Detect which cell encompasses the target text, then output its (X, Y) center coordinate. 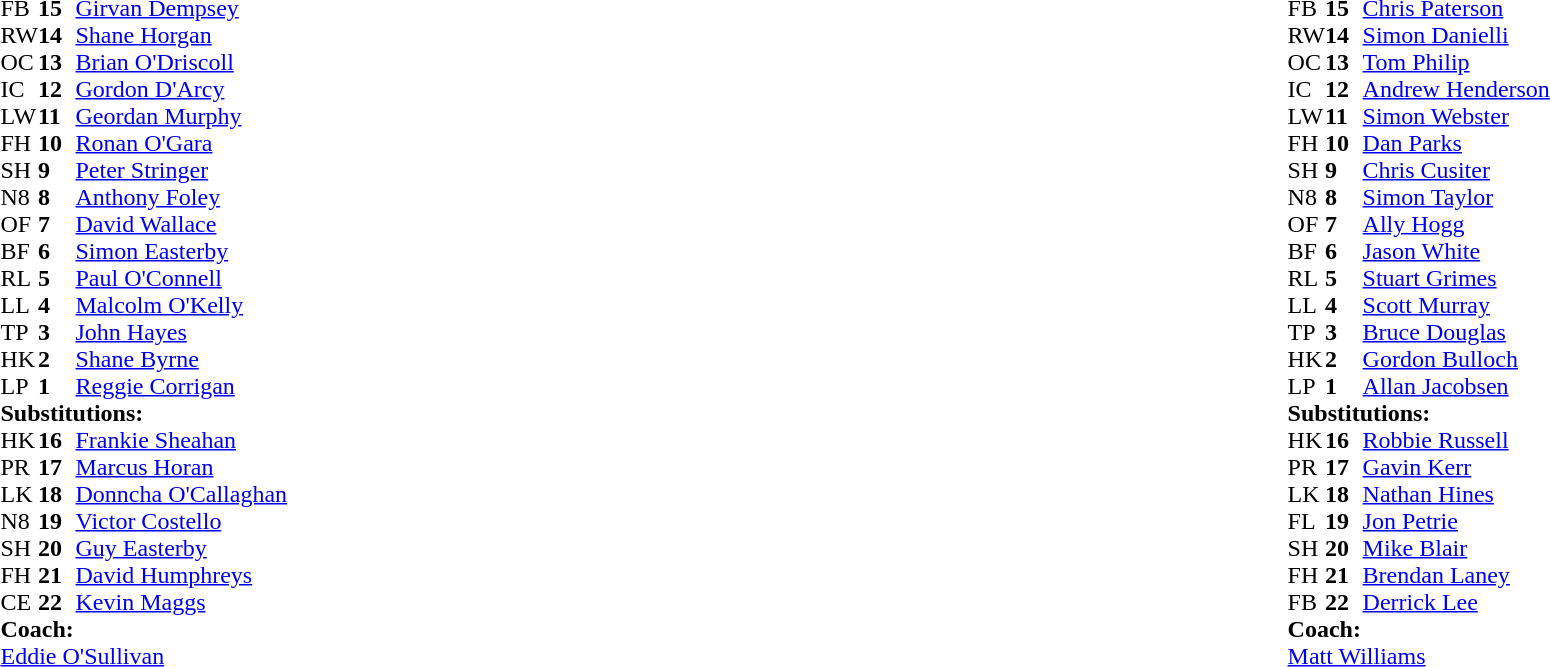
Donncha O'Callaghan (182, 494)
Gavin Kerr (1456, 468)
Geordan Murphy (182, 116)
Tom Philip (1456, 62)
Kevin Maggs (182, 602)
Chris Cusiter (1456, 170)
FB (1307, 602)
Simon Taylor (1456, 198)
Mike Blair (1456, 548)
Shane Horgan (182, 36)
Ally Hogg (1456, 224)
Reggie Corrigan (182, 386)
Allan Jacobsen (1456, 386)
Brian O'Driscoll (182, 62)
Jason White (1456, 252)
Simon Webster (1456, 116)
Derrick Lee (1456, 602)
Brendan Laney (1456, 576)
FL (1307, 522)
CE (19, 602)
David Wallace (182, 224)
Peter Stringer (182, 170)
Scott Murray (1456, 306)
Victor Costello (182, 522)
Ronan O'Gara (182, 144)
Simon Easterby (182, 252)
Marcus Horan (182, 468)
Dan Parks (1456, 144)
John Hayes (182, 332)
Malcolm O'Kelly (182, 306)
Stuart Grimes (1456, 278)
Guy Easterby (182, 548)
Bruce Douglas (1456, 332)
Gordon Bulloch (1456, 360)
David Humphreys (182, 576)
Gordon D'Arcy (182, 90)
Robbie Russell (1456, 440)
Nathan Hines (1456, 494)
Jon Petrie (1456, 522)
Shane Byrne (182, 360)
Frankie Sheahan (182, 440)
Anthony Foley (182, 198)
Paul O'Connell (182, 278)
Simon Danielli (1456, 36)
Andrew Henderson (1456, 90)
